Search for the cell housing the specified text and yield its (x, y) center coordinate. 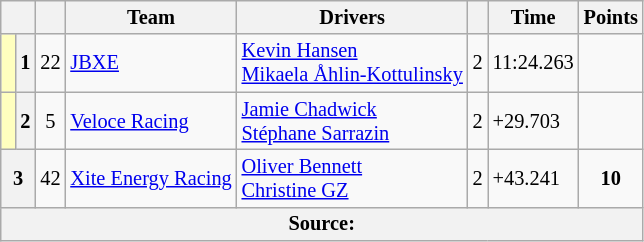
Drivers (352, 17)
Oliver Bennett Christine GZ (352, 178)
Time (534, 17)
Source: (322, 224)
Jamie Chadwick Stéphane Sarrazin (352, 121)
Veloce Racing (150, 121)
5 (50, 121)
Points (611, 17)
42 (50, 178)
+43.241 (534, 178)
22 (50, 63)
Kevin Hansen Mikaela Åhlin-Kottulinsky (352, 63)
11:24.263 (534, 63)
3 (18, 178)
+29.703 (534, 121)
10 (611, 178)
JBXE (150, 63)
Team (150, 17)
Xite Energy Racing (150, 178)
1 (26, 63)
